Detect which cell encompasses the target text, then output its (x, y) center coordinate. 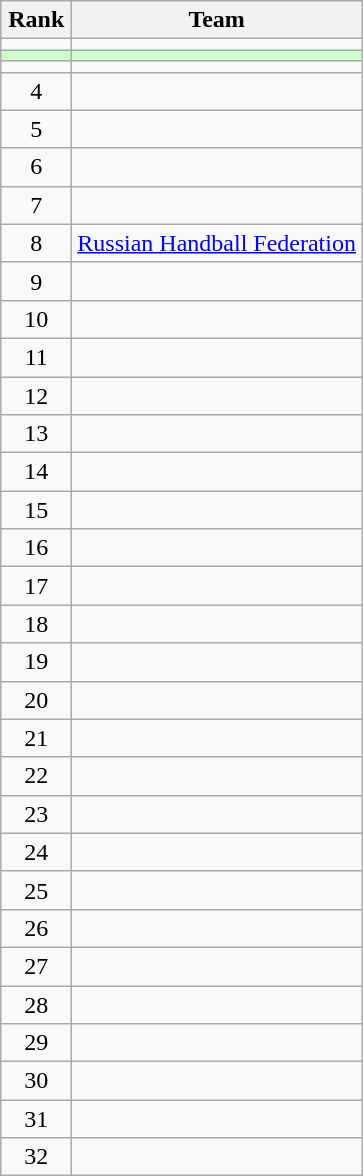
21 (36, 738)
28 (36, 1005)
11 (36, 357)
9 (36, 281)
17 (36, 586)
14 (36, 472)
Russian Handball Federation (217, 243)
18 (36, 624)
26 (36, 928)
19 (36, 662)
7 (36, 205)
25 (36, 890)
Team (217, 20)
16 (36, 548)
22 (36, 776)
5 (36, 129)
31 (36, 1119)
10 (36, 319)
6 (36, 167)
4 (36, 91)
20 (36, 700)
Rank (36, 20)
32 (36, 1157)
27 (36, 966)
24 (36, 852)
23 (36, 814)
29 (36, 1043)
30 (36, 1081)
8 (36, 243)
12 (36, 395)
13 (36, 434)
15 (36, 510)
